Search for the cell housing the specified text and yield its (X, Y) center coordinate. 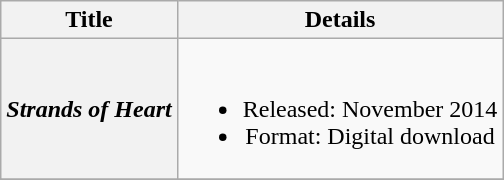
Details (340, 20)
Title (89, 20)
Strands of Heart (89, 109)
Released: November 2014Format: Digital download (340, 109)
